Capture the cell that displays the provided text and extract its [X, Y] central coordinate. 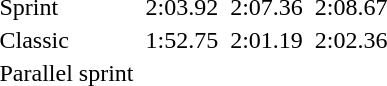
1:52.75 [182, 40]
2:01.19 [267, 40]
